Find where the given text appears and provide that cell's center as (X, Y) coordinate. 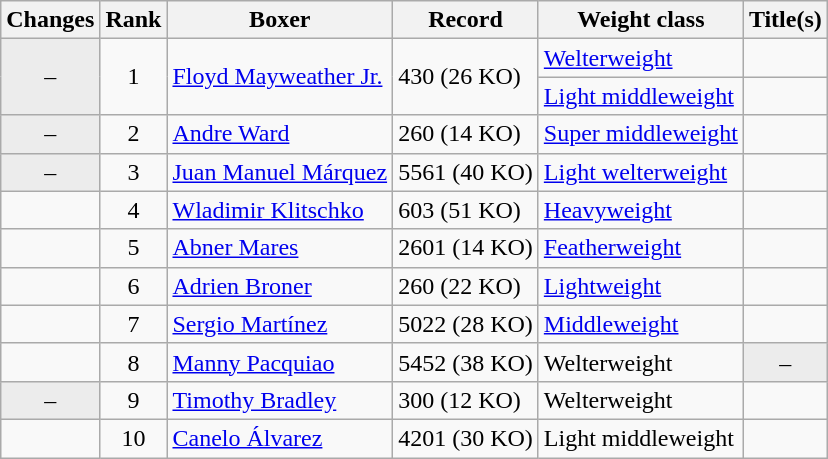
5022 (28 KO) (466, 324)
Rank (134, 20)
8 (134, 362)
5452 (38 KO) (466, 362)
Boxer (280, 20)
10 (134, 438)
Canelo Álvarez (280, 438)
Manny Pacquiao (280, 362)
1 (134, 77)
Featherweight (640, 248)
Light welterweight (640, 172)
Lightweight (640, 286)
Andre Ward (280, 134)
Heavyweight (640, 210)
Record (466, 20)
Super middleweight (640, 134)
5561 (40 KO) (466, 172)
9 (134, 400)
Floyd Mayweather Jr. (280, 77)
5 (134, 248)
Middleweight (640, 324)
Weight class (640, 20)
3 (134, 172)
603 (51 KO) (466, 210)
2601 (14 KO) (466, 248)
Abner Mares (280, 248)
Wladimir Klitschko (280, 210)
Adrien Broner (280, 286)
6 (134, 286)
430 (26 KO) (466, 77)
Juan Manuel Márquez (280, 172)
4 (134, 210)
300 (12 KO) (466, 400)
2 (134, 134)
Changes (50, 20)
Timothy Bradley (280, 400)
260 (14 KO) (466, 134)
Title(s) (785, 20)
260 (22 KO) (466, 286)
Sergio Martínez (280, 324)
4201 (30 KO) (466, 438)
7 (134, 324)
